Capture the cell that displays the provided text and extract its [x, y] central coordinate. 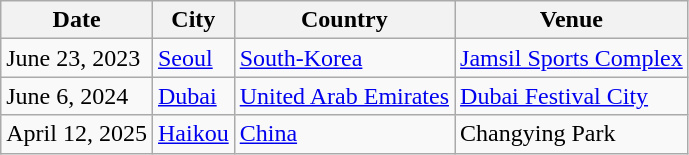
Date [77, 20]
United Arab Emirates [344, 96]
Venue [572, 20]
Jamsil Sports Complex [572, 58]
South-Korea [344, 58]
Dubai [193, 96]
Changying Park [572, 134]
Dubai Festival City [572, 96]
Seoul [193, 58]
April 12, 2025 [77, 134]
June 23, 2023 [77, 58]
Haikou [193, 134]
Country [344, 20]
China [344, 134]
June 6, 2024 [77, 96]
City [193, 20]
